Pinpoint the cell where the given text exists, returning its (x, y) midpoint coordinate. 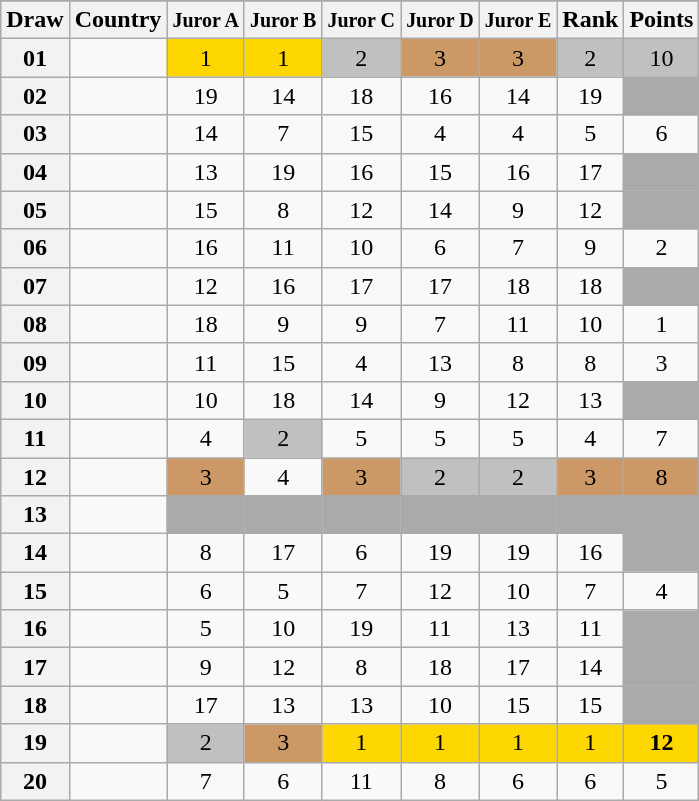
04 (35, 172)
08 (35, 324)
Juror C (362, 20)
03 (35, 134)
Points (662, 20)
Juror B (283, 20)
Draw (35, 20)
Juror D (440, 20)
20 (35, 781)
07 (35, 286)
Juror E (518, 20)
05 (35, 210)
Rank (590, 20)
06 (35, 248)
Juror A (206, 20)
Country (118, 20)
02 (35, 96)
01 (35, 58)
09 (35, 362)
